For the text-containing cell, return its midpoint in (x, y) coordinate format. 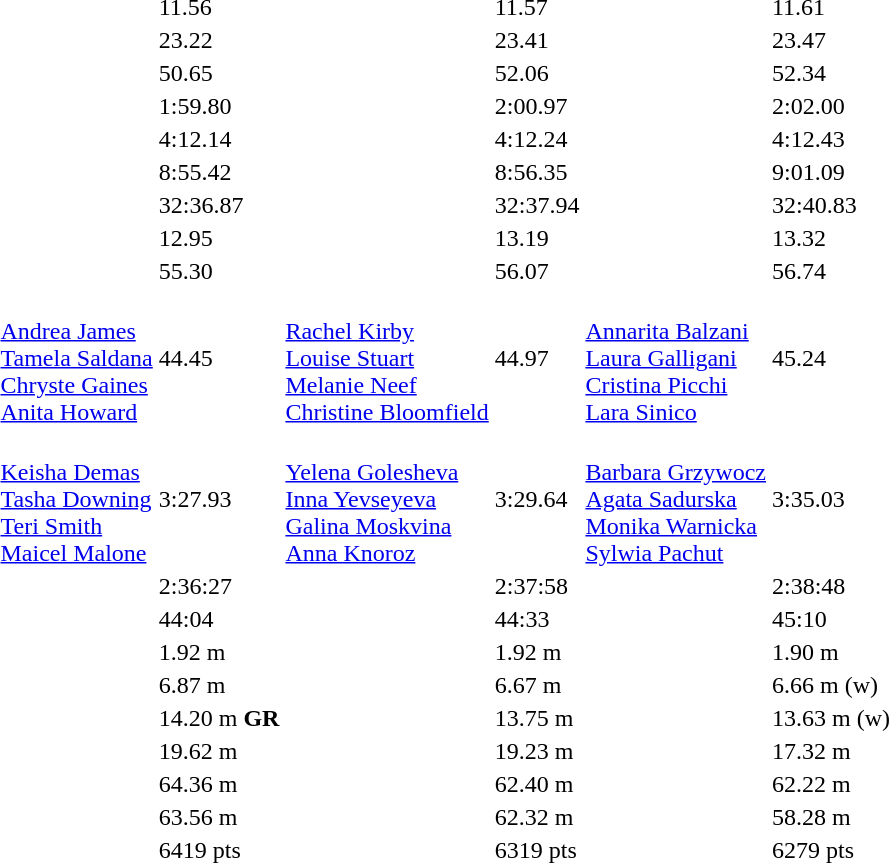
50.65 (219, 73)
32:37.94 (537, 205)
12.95 (219, 238)
64.36 m (219, 784)
4:12.14 (219, 139)
8:56.35 (537, 172)
13.19 (537, 238)
19.62 m (219, 751)
23.22 (219, 40)
2:00.97 (537, 106)
Yelena GoleshevaInna YevseyevaGalina MoskvinaAnna Knoroz (387, 499)
56.07 (537, 271)
Barbara GrzywoczAgata SadurskaMonika WarnickaSylwia Pachut (676, 499)
Rachel KirbyLouise StuartMelanie NeefChristine Bloomfield (387, 358)
3:29.64 (537, 499)
Annarita BalzaniLaura GalliganiCristina PicchiLara Sinico (676, 358)
2:37:58 (537, 586)
62.32 m (537, 817)
14.20 m GR (219, 718)
4:12.24 (537, 139)
44.45 (219, 358)
32:36.87 (219, 205)
44.97 (537, 358)
3:27.93 (219, 499)
1:59.80 (219, 106)
2:36:27 (219, 586)
13.75 m (537, 718)
55.30 (219, 271)
19.23 m (537, 751)
63.56 m (219, 817)
8:55.42 (219, 172)
44:04 (219, 619)
62.40 m (537, 784)
6.67 m (537, 685)
52.06 (537, 73)
6.87 m (219, 685)
44:33 (537, 619)
23.41 (537, 40)
